Determine the (x, y) coordinate at the center of the cell enclosing the given text.  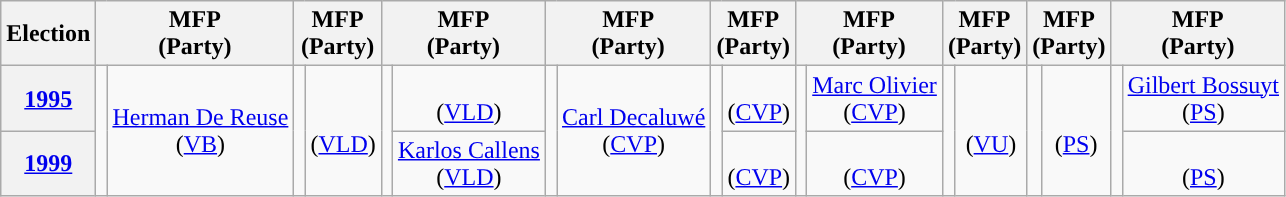
Carl Decaluwé(CVP) (633, 131)
1995 (48, 98)
Election (48, 34)
Marc Olivier(CVP) (875, 98)
Karlos Callens(VLD) (468, 164)
1999 (48, 164)
Gilbert Bossuyt(PS) (1203, 98)
(VU) (991, 131)
Herman De Reuse(VB) (200, 131)
